From the cell containing the given text, extract its center point as [X, Y] coordinate. 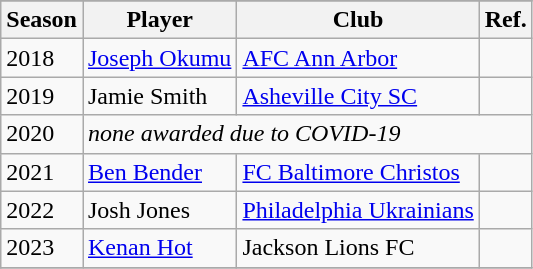
Kenan Hot [159, 248]
Player [159, 20]
Season [42, 20]
Ref. [506, 20]
FC Baltimore Christos [358, 172]
Club [358, 20]
2019 [42, 96]
Jackson Lions FC [358, 248]
2023 [42, 248]
2022 [42, 210]
Philadelphia Ukrainians [358, 210]
Joseph Okumu [159, 58]
Josh Jones [159, 210]
Asheville City SC [358, 96]
none awarded due to COVID-19 [307, 134]
Jamie Smith [159, 96]
Ben Bender [159, 172]
2018 [42, 58]
2020 [42, 134]
AFC Ann Arbor [358, 58]
2021 [42, 172]
